Find where the given text appears and provide that cell's center as [x, y] coordinate. 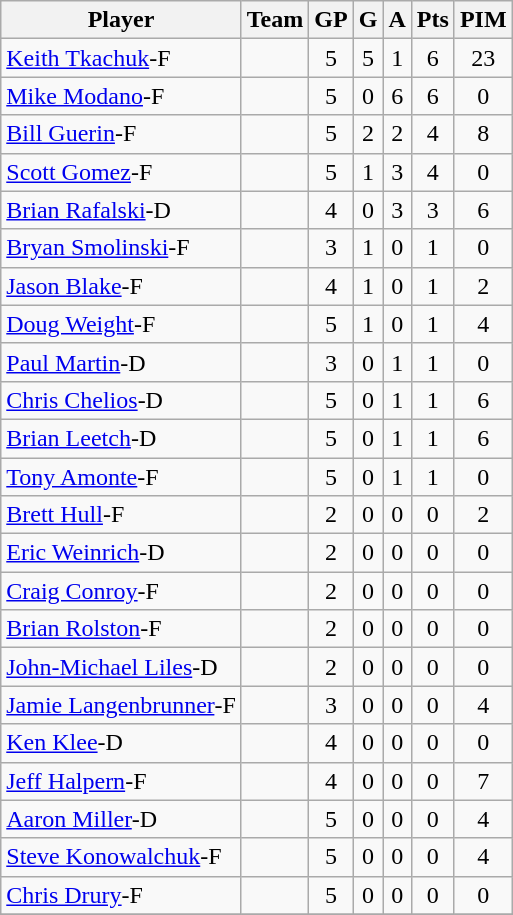
Brett Hull-F [122, 515]
Keith Tkachuk-F [122, 58]
8 [483, 134]
Player [122, 20]
Brian Rolston-F [122, 629]
Aaron Miller-D [122, 819]
7 [483, 781]
Jamie Langenbrunner-F [122, 705]
Chris Chelios-D [122, 400]
Bill Guerin-F [122, 134]
John-Michael Liles-D [122, 667]
Craig Conroy-F [122, 591]
Scott Gomez-F [122, 172]
PIM [483, 20]
Pts [432, 20]
Jeff Halpern-F [122, 781]
Doug Weight-F [122, 324]
Brian Leetch-D [122, 438]
Bryan Smolinski-F [122, 248]
Steve Konowalchuk-F [122, 857]
Team [275, 20]
GP [331, 20]
Brian Rafalski-D [122, 210]
Tony Amonte-F [122, 477]
Eric Weinrich-D [122, 553]
Ken Klee-D [122, 743]
Chris Drury-F [122, 895]
Paul Martin-D [122, 362]
23 [483, 58]
A [397, 20]
Jason Blake-F [122, 286]
G [368, 20]
Mike Modano-F [122, 96]
